Determine the (X, Y) coordinate at the center of the cell enclosing the given text.  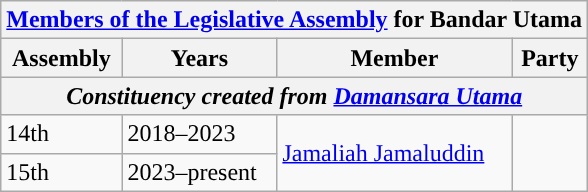
Member (394, 58)
15th (62, 172)
Jamaliah Jamaluddin (394, 153)
Assembly (62, 58)
Years (200, 58)
Party (550, 58)
Constituency created from Damansara Utama (294, 96)
Members of the Legislative Assembly for Bandar Utama (294, 20)
14th (62, 134)
2023–present (200, 172)
2018–2023 (200, 134)
